Provide the (x, y) coordinate of the cell's center where the given text is located.  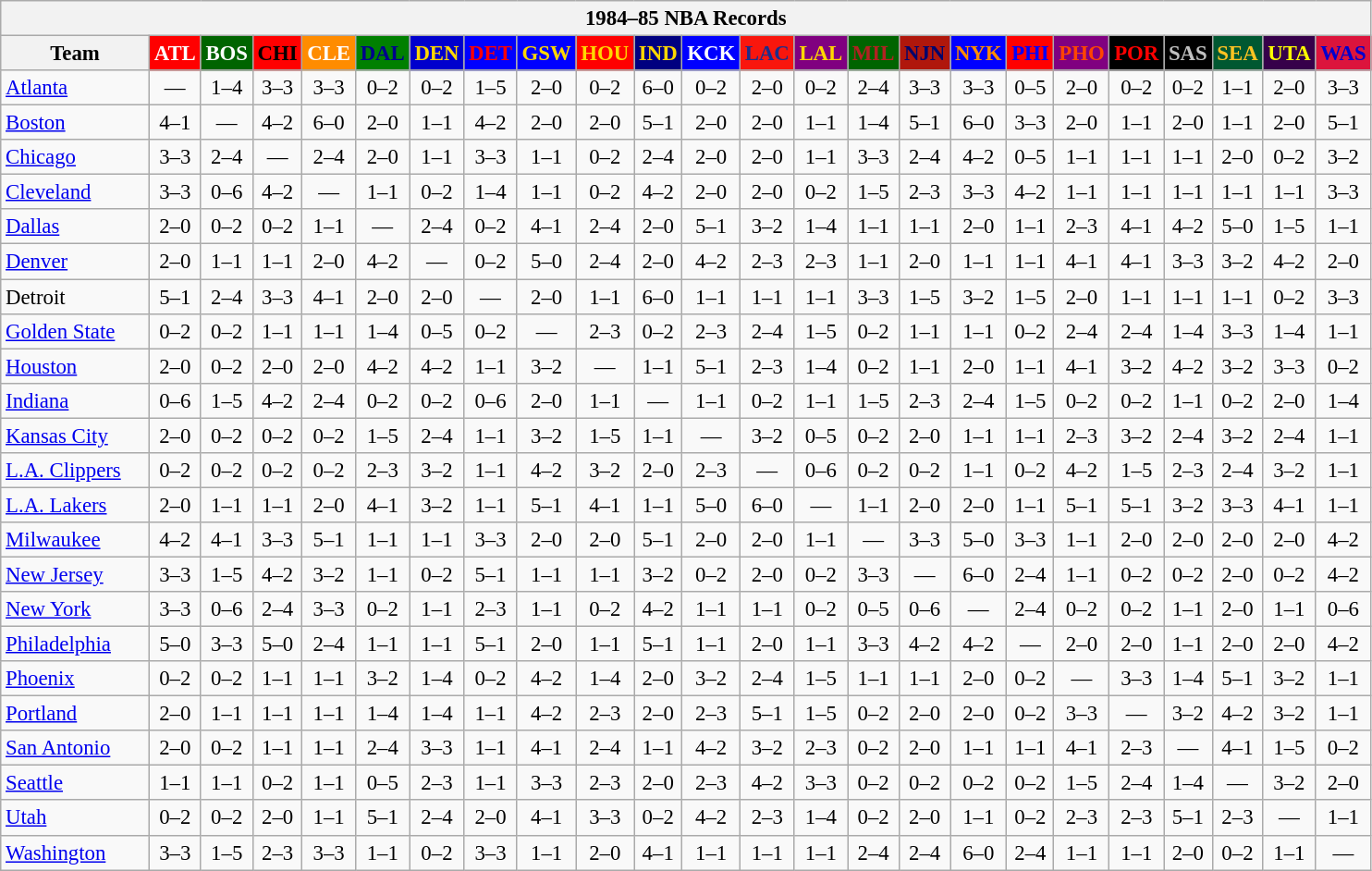
Golden State (76, 331)
SEA (1237, 54)
PHI (1030, 54)
POR (1137, 54)
NJN (925, 54)
Cleveland (76, 192)
LAC (767, 54)
L.A. Lakers (76, 505)
Boston (76, 123)
Indiana (76, 400)
1984–85 NBA Records (686, 18)
UTA (1289, 54)
DEN (436, 54)
Denver (76, 262)
Portland (76, 714)
Chicago (76, 157)
MIL (874, 54)
New York (76, 609)
BOS (227, 54)
IND (658, 54)
LAL (821, 54)
Detroit (76, 297)
New Jersey (76, 574)
Dallas (76, 227)
GSW (546, 54)
SAS (1188, 54)
Seattle (76, 783)
PHO (1082, 54)
Milwaukee (76, 540)
NYK (978, 54)
San Antonio (76, 748)
CHI (277, 54)
L.A. Clippers (76, 471)
Team (76, 54)
Washington (76, 853)
Atlanta (76, 88)
WAS (1343, 54)
DET (490, 54)
Phoenix (76, 679)
Houston (76, 366)
Utah (76, 818)
Kansas City (76, 435)
HOU (605, 54)
DAL (383, 54)
KCK (712, 54)
ATL (175, 54)
Philadelphia (76, 644)
CLE (329, 54)
